Pinpoint the cell where the given text exists, returning its [X, Y] midpoint coordinate. 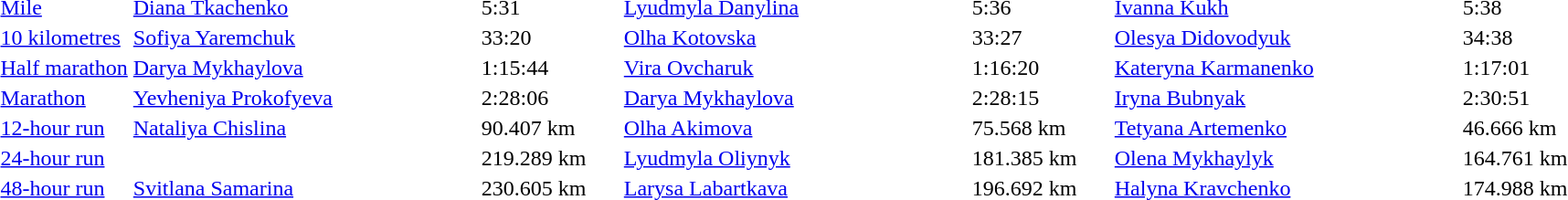
Olena Mykhaylyk [1286, 158]
1:15:44 [550, 68]
Vira Ovcharuk [795, 68]
33:27 [1040, 37]
33:20 [550, 37]
Olesya Didovodyuk [1286, 37]
2:28:15 [1040, 98]
Olha Akimova [795, 128]
Tetyana Artemenko [1286, 128]
Sofiya Yaremchuk [304, 37]
219.289 km [550, 158]
90.407 km [550, 128]
2:28:06 [550, 98]
181.385 km [1040, 158]
Iryna Bubnyak [1286, 98]
75.568 km [1040, 128]
1:16:20 [1040, 68]
Yevheniya Prokofyeva [304, 98]
Nataliya Chislina [304, 128]
Kateryna Karmanenko [1286, 68]
Olha Kotovska [795, 37]
Lyudmyla Oliynyk [795, 158]
